Provide the [X, Y] coordinate of the cell's center where the given text is located.  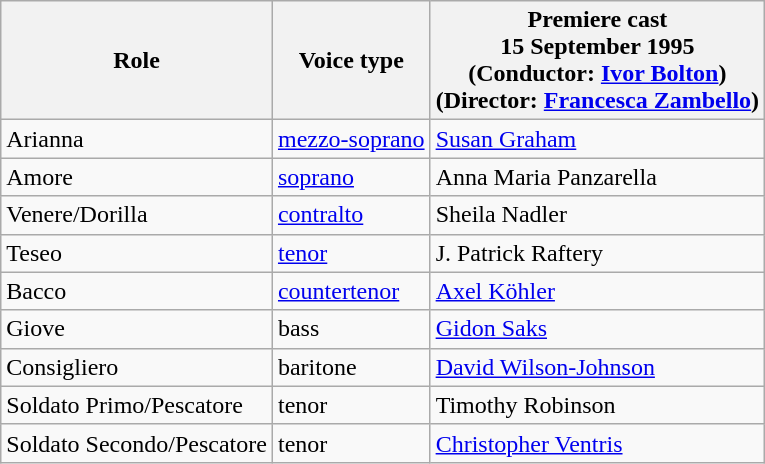
Premiere cast15 September 1995(Conductor: Ivor Bolton)(Director: Francesca Zambello) [598, 60]
Soldato Primo/Pescatore [137, 405]
Arianna [137, 139]
Timothy Robinson [598, 405]
Christopher Ventris [598, 443]
baritone [351, 367]
contralto [351, 215]
Gidon Saks [598, 329]
Amore [137, 177]
Anna Maria Panzarella [598, 177]
Consigliero [137, 367]
Teseo [137, 253]
Role [137, 60]
Voice type [351, 60]
mezzo-soprano [351, 139]
Venere/Dorilla [137, 215]
Soldato Secondo/Pescatore [137, 443]
David Wilson-Johnson [598, 367]
soprano [351, 177]
J. Patrick Raftery [598, 253]
Giove [137, 329]
Sheila Nadler [598, 215]
bass [351, 329]
Bacco [137, 291]
Susan Graham [598, 139]
Axel Köhler [598, 291]
countertenor [351, 291]
